From the cell containing the given text, extract its center point as (X, Y) coordinate. 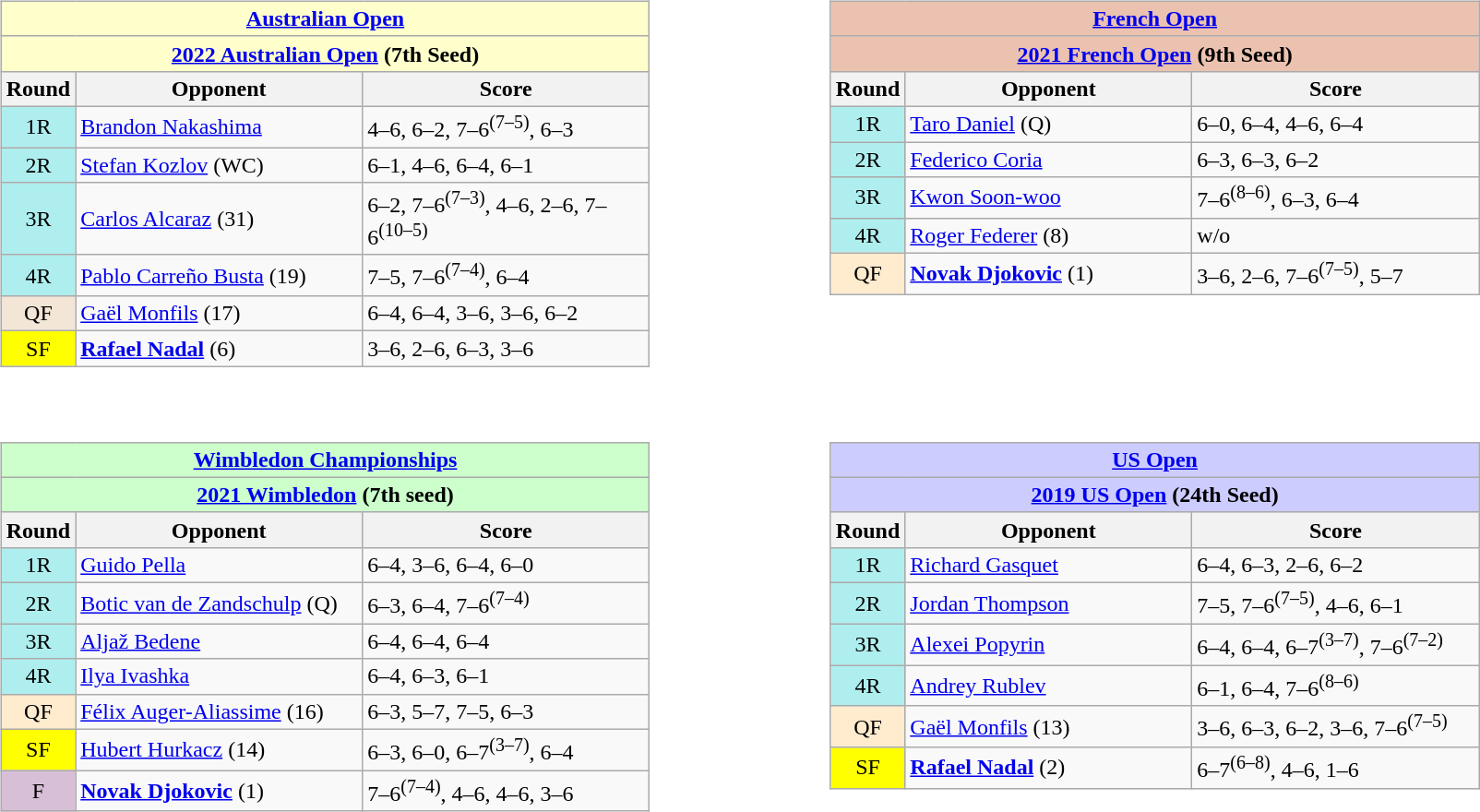
Botic van de Zandschulp (Q) (220, 603)
6–3, 6–3, 6–2 (1336, 160)
6–4, 3–6, 6–4, 6–0 (506, 565)
Ilya Ivashka (220, 676)
Carlos Alcaraz (31) (220, 219)
2022 Australian Open (7th Seed) (325, 54)
6–4, 6–4, 3–6, 3–6, 6–2 (506, 314)
7–5, 7–6(7–4), 6–4 (506, 275)
6–3, 6–0, 6–7(3–7), 6–4 (506, 749)
6–2, 7–6(7–3), 4–6, 2–6, 7–6(10–5) (506, 219)
F (38, 792)
6–4, 6–4, 6–4 (506, 641)
7–6(8–6), 6–3, 6–4 (1336, 197)
6–3, 5–7, 7–5, 6–3 (506, 711)
Alexei Popyrin (1048, 644)
Australian Open (325, 18)
6–4, 6–3, 2–6, 6–2 (1336, 565)
Pablo Carreño Busta (19) (220, 275)
Brandon Nakashima (220, 127)
Wimbledon Championships (325, 460)
Federico Coria (1048, 160)
Félix Auger-Aliassime (16) (220, 711)
2021 Wimbledon (7th seed) (325, 495)
Gaël Monfils (17) (220, 314)
3–6, 2–6, 6–3, 3–6 (506, 349)
7–5, 7–6(7–5), 4–6, 6–1 (1336, 603)
Richard Gasquet (1048, 565)
6–1, 4–6, 6–4, 6–1 (506, 165)
French Open (1155, 18)
Andrey Rublev (1048, 687)
6–7(6–8), 4–6, 1–6 (1336, 768)
Roger Federer (8) (1048, 235)
w/o (1336, 235)
Taro Daniel (Q) (1048, 124)
US Open (1155, 460)
Guido Pella (220, 565)
Gaël Monfils (13) (1048, 727)
Stefan Kozlov (WC) (220, 165)
2019 US Open (24th Seed) (1155, 495)
6–1, 6–4, 7–6(8–6) (1336, 687)
Rafael Nadal (2) (1048, 768)
6–0, 6–4, 4–6, 6–4 (1336, 124)
7–6(7–4), 4–6, 4–6, 3–6 (506, 792)
4–6, 6–2, 7–6(7–5), 6–3 (506, 127)
6–4, 6–3, 6–1 (506, 676)
Jordan Thompson (1048, 603)
3–6, 2–6, 7–6(7–5), 5–7 (1336, 273)
6–4, 6–4, 6–7(3–7), 7–6(7–2) (1336, 644)
6–3, 6–4, 7–6(7–4) (506, 603)
Hubert Hurkacz (14) (220, 749)
Kwon Soon-woo (1048, 197)
Rafael Nadal (6) (220, 349)
Aljaž Bedene (220, 641)
3–6, 6–3, 6–2, 3–6, 7–6(7–5) (1336, 727)
2021 French Open (9th Seed) (1155, 54)
